Scan for the cell matching the given text and deliver its (X, Y) coordinate at center. 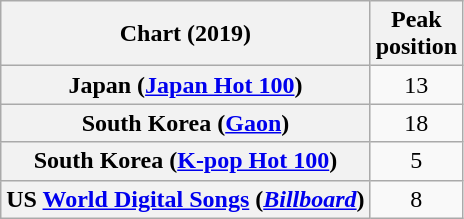
Chart (2019) (186, 34)
Japan (Japan Hot 100) (186, 85)
Peak position (416, 34)
5 (416, 161)
18 (416, 123)
South Korea (K-pop Hot 100) (186, 161)
South Korea (Gaon) (186, 123)
US World Digital Songs (Billboard) (186, 199)
8 (416, 199)
13 (416, 85)
